Identify which cell holds the provided text, then report its (x, y) central coordinate. 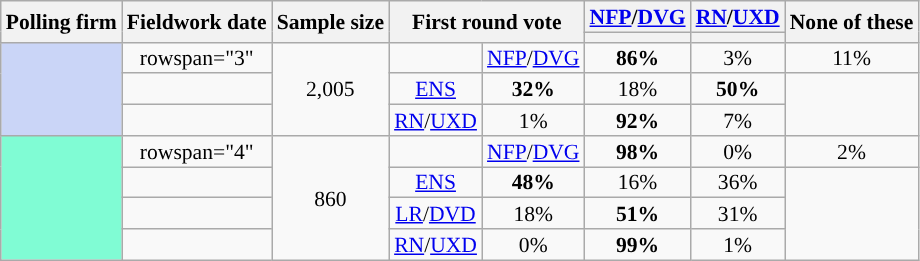
2,005 (330, 88)
860 (330, 198)
86% (638, 58)
rowspan="4" (197, 152)
16% (638, 182)
7% (738, 120)
rowspan="3" (197, 58)
3% (738, 58)
31% (738, 214)
Sample size (330, 22)
48% (534, 182)
32% (534, 90)
51% (638, 214)
Fieldwork date (197, 22)
99% (638, 244)
LR/DVD (436, 214)
2% (852, 152)
Polling firm (62, 22)
First round vote (486, 22)
36% (738, 182)
None of these (852, 22)
11% (852, 58)
50% (738, 90)
92% (638, 120)
98% (638, 152)
